Provide the [x, y] coordinate of the cell's center where the given text is located.  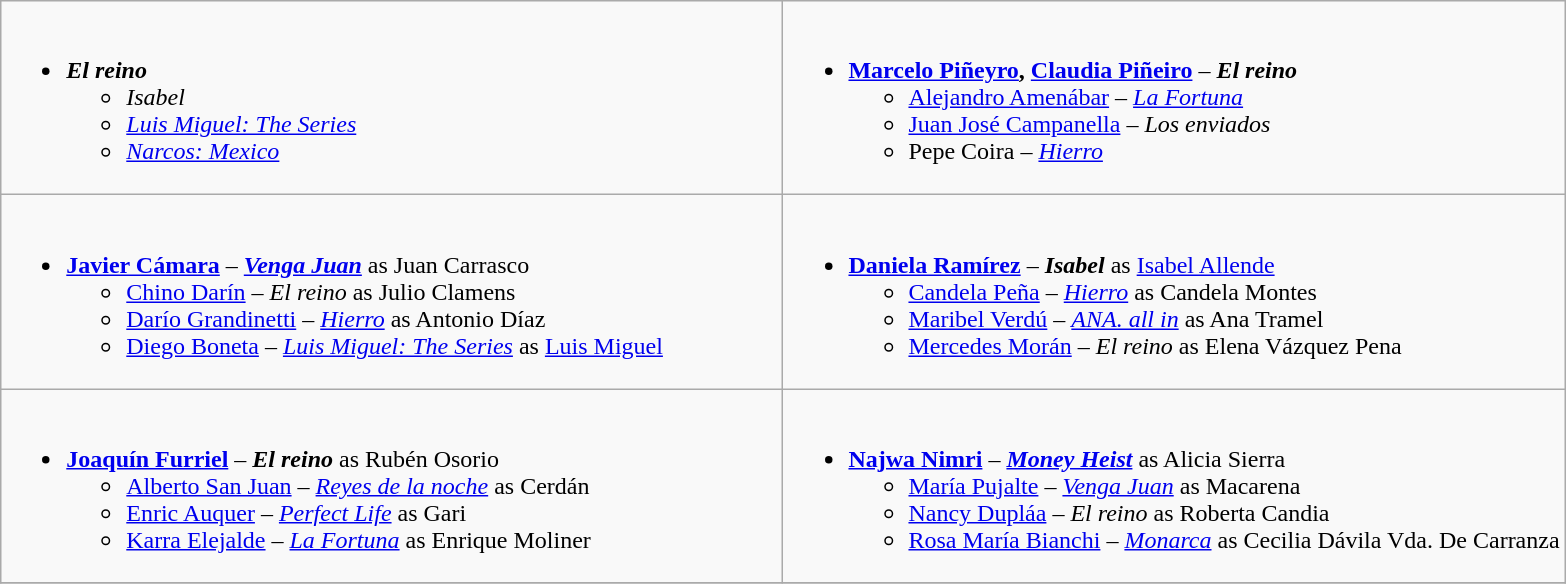
El reinoIsabelLuis Miguel: The SeriesNarcos: Mexico [392, 98]
Marcelo Piñeyro, Claudia Piñeiro – El reinoAlejandro Amenábar – La FortunaJuan José Campanella – Los enviadosPepe Coira – Hierro [1174, 98]
